Pinpoint the cell where the given text exists, returning its [x, y] midpoint coordinate. 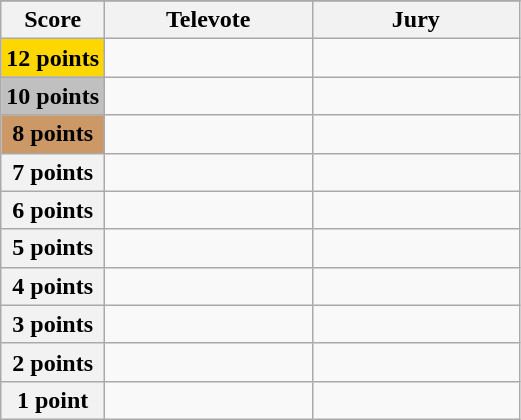
5 points [53, 248]
6 points [53, 210]
7 points [53, 172]
1 point [53, 400]
12 points [53, 58]
Jury [416, 20]
Score [53, 20]
3 points [53, 324]
8 points [53, 134]
10 points [53, 96]
4 points [53, 286]
Televote [209, 20]
2 points [53, 362]
